Detect which cell encompasses the target text, then output its (X, Y) center coordinate. 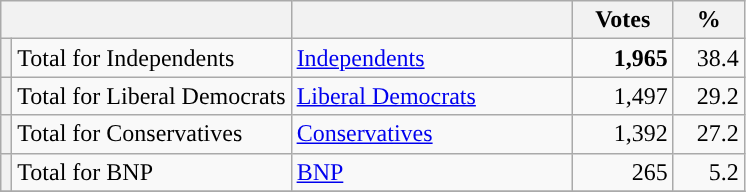
Total for Liberal Democrats (152, 96)
Total for Conservatives (152, 134)
Conservatives (432, 134)
Total for Independents (152, 58)
1,497 (622, 96)
% (708, 20)
29.2 (708, 96)
27.2 (708, 134)
BNP (432, 172)
Votes (622, 20)
Independents (432, 58)
1,392 (622, 134)
38.4 (708, 58)
5.2 (708, 172)
Total for BNP (152, 172)
265 (622, 172)
Liberal Democrats (432, 96)
1,965 (622, 58)
